Provide the (X, Y) coordinate of the cell's center where the given text is located.  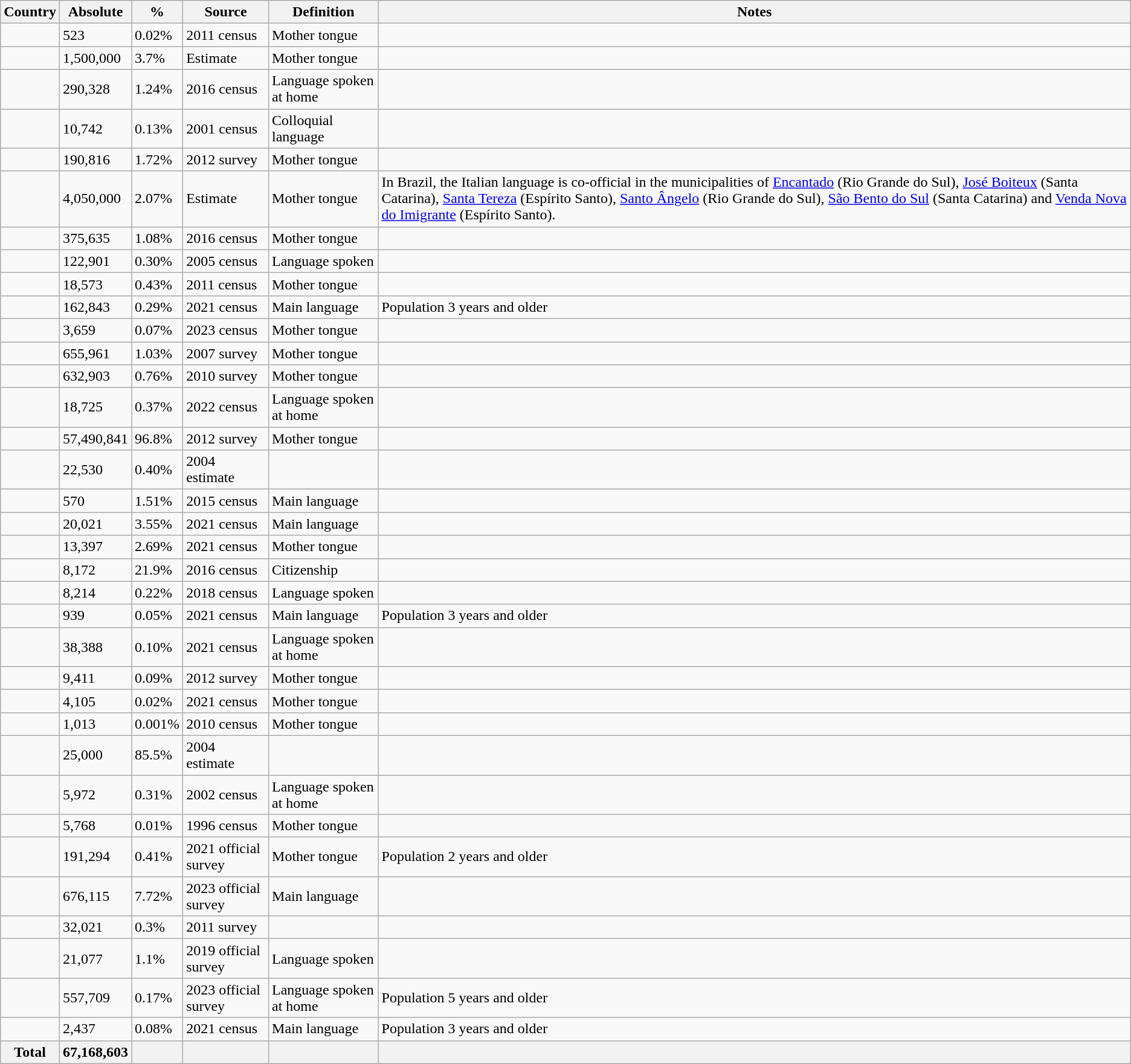
Source (226, 12)
655,961 (95, 353)
20,021 (95, 524)
1996 census (226, 826)
3,659 (95, 330)
21,077 (95, 958)
190,816 (95, 160)
Citizenship (324, 570)
5,972 (95, 794)
7.72% (157, 897)
0.10% (157, 646)
1,500,000 (95, 58)
2001 census (226, 128)
1.72% (157, 160)
Population 5 years and older (754, 998)
2019 official survey (226, 958)
2,437 (95, 1029)
0.13% (157, 128)
2023 census (226, 330)
Total (30, 1052)
1.24% (157, 89)
0.31% (157, 794)
0.29% (157, 307)
523 (95, 35)
191,294 (95, 857)
Definition (324, 12)
4,050,000 (95, 199)
Population 2 years and older (754, 857)
2002 census (226, 794)
0.01% (157, 826)
0.30% (157, 261)
13,397 (95, 547)
21.9% (157, 570)
8,214 (95, 593)
1,013 (95, 724)
2010 census (226, 724)
375,635 (95, 238)
0.37% (157, 407)
2.69% (157, 547)
0.07% (157, 330)
939 (95, 616)
0.05% (157, 616)
3.7% (157, 58)
0.22% (157, 593)
85.5% (157, 755)
0.08% (157, 1029)
18,573 (95, 284)
32,021 (95, 927)
0.43% (157, 284)
0.41% (157, 857)
676,115 (95, 897)
0.3% (157, 927)
2018 census (226, 593)
Colloquial language (324, 128)
% (157, 12)
10,742 (95, 128)
290,328 (95, 89)
2005 census (226, 261)
57,490,841 (95, 439)
0.001% (157, 724)
5,768 (95, 826)
122,901 (95, 261)
2022 census (226, 407)
0.09% (157, 678)
557,709 (95, 998)
2.07% (157, 199)
38,388 (95, 646)
570 (95, 501)
162,843 (95, 307)
2015 census (226, 501)
2011 survey (226, 927)
0.17% (157, 998)
0.76% (157, 376)
1.51% (157, 501)
1.03% (157, 353)
8,172 (95, 570)
9,411 (95, 678)
Country (30, 12)
2007 survey (226, 353)
18,725 (95, 407)
0.40% (157, 470)
Absolute (95, 12)
4,105 (95, 701)
2010 survey (226, 376)
67,168,603 (95, 1052)
Notes (754, 12)
1.1% (157, 958)
1.08% (157, 238)
25,000 (95, 755)
2021 official survey (226, 857)
632,903 (95, 376)
3.55% (157, 524)
96.8% (157, 439)
22,530 (95, 470)
